From the cell containing the given text, extract its center point as (x, y) coordinate. 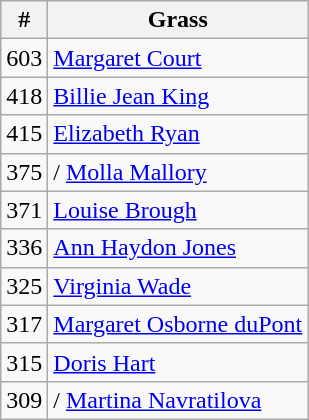
603 (24, 58)
Ann Haydon Jones (178, 248)
Elizabeth Ryan (178, 134)
/ Molla Mallory (178, 172)
Grass (178, 20)
375 (24, 172)
Doris Hart (178, 362)
309 (24, 400)
371 (24, 210)
Margaret Osborne duPont (178, 324)
/ Martina Navratilova (178, 400)
325 (24, 286)
# (24, 20)
Billie Jean King (178, 96)
Louise Brough (178, 210)
418 (24, 96)
317 (24, 324)
Margaret Court (178, 58)
315 (24, 362)
Virginia Wade (178, 286)
336 (24, 248)
415 (24, 134)
